Identify which cell holds the provided text, then report its (X, Y) central coordinate. 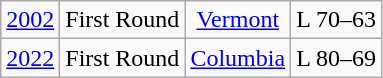
Columbia (238, 58)
2022 (30, 58)
2002 (30, 20)
L 70–63 (336, 20)
L 80–69 (336, 58)
Vermont (238, 20)
